Scan for the cell matching the given text and deliver its [X, Y] coordinate at center. 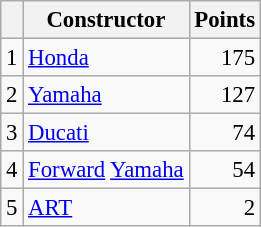
Points [224, 20]
74 [224, 133]
Honda [106, 58]
127 [224, 95]
5 [12, 208]
Constructor [106, 20]
3 [12, 133]
Yamaha [106, 95]
Ducati [106, 133]
Forward Yamaha [106, 170]
175 [224, 58]
1 [12, 58]
4 [12, 170]
ART [106, 208]
54 [224, 170]
